Scan for the cell matching the given text and deliver its [X, Y] coordinate at center. 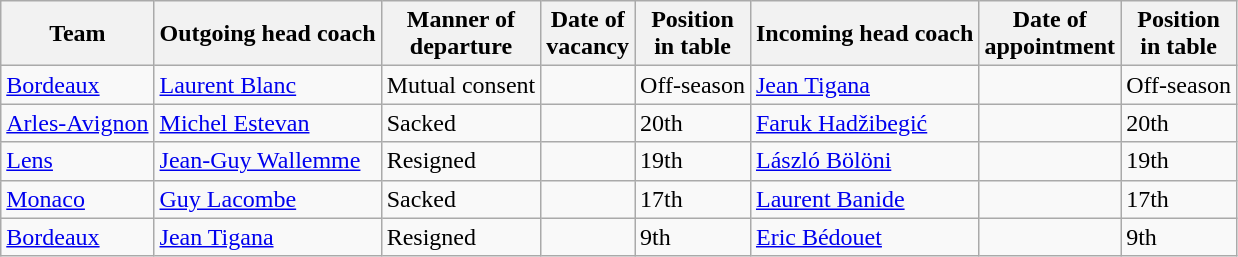
Outgoing head coach [268, 34]
Incoming head coach [864, 34]
Faruk Hadžibegić [864, 123]
Lens [78, 161]
Date ofappointment [1050, 34]
Team [78, 34]
Arles-Avignon [78, 123]
Mutual consent [461, 85]
Eric Bédouet [864, 237]
Michel Estevan [268, 123]
Laurent Blanc [268, 85]
Laurent Banide [864, 199]
Manner ofdeparture [461, 34]
Monaco [78, 199]
Date ofvacancy [588, 34]
Jean-Guy Wallemme [268, 161]
László Bölöni [864, 161]
Guy Lacombe [268, 199]
